Provide the [x, y] coordinate of the cell's center where the given text is located.  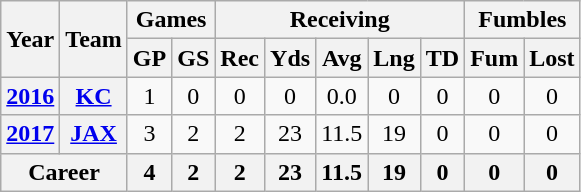
3 [149, 134]
Games [170, 20]
Lng [394, 58]
4 [149, 172]
Team [94, 39]
TD [442, 58]
Receiving [340, 20]
Yds [290, 58]
KC [94, 96]
GP [149, 58]
JAX [94, 134]
Career [64, 172]
GS [194, 58]
Rec [240, 58]
Fum [494, 58]
Fumbles [522, 20]
2016 [30, 96]
Lost [552, 58]
Year [30, 39]
0.0 [342, 96]
2017 [30, 134]
Avg [342, 58]
1 [149, 96]
